Output the [x, y] coordinate of the center of the cell containing the given text.  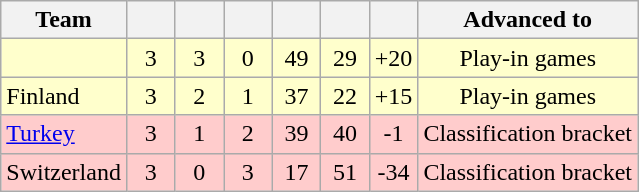
Finland [64, 96]
+20 [394, 58]
Team [64, 20]
17 [296, 172]
Turkey [64, 134]
Switzerland [64, 172]
39 [296, 134]
37 [296, 96]
22 [346, 96]
49 [296, 58]
29 [346, 58]
+15 [394, 96]
Advanced to [528, 20]
40 [346, 134]
51 [346, 172]
-1 [394, 134]
-34 [394, 172]
